Capture the cell that displays the provided text and extract its [X, Y] central coordinate. 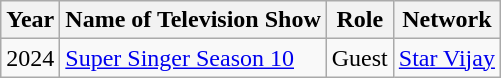
Super Singer Season 10 [193, 58]
Name of Television Show [193, 20]
Year [30, 20]
Network [446, 20]
2024 [30, 58]
Role [360, 20]
Guest [360, 58]
Star Vijay [446, 58]
